Output the [X, Y] coordinate of the center of the cell containing the given text.  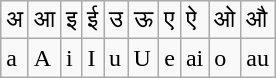
इ [71, 20]
ai [194, 58]
A [44, 58]
a [15, 58]
o [225, 58]
u [116, 58]
ऐ [194, 20]
ऊ [144, 20]
U [144, 58]
i [71, 58]
e [170, 58]
औ [258, 20]
ए [170, 20]
आ [44, 20]
अ [15, 20]
उ [116, 20]
ओ [225, 20]
ई [93, 20]
au [258, 58]
I [93, 58]
